Detect which cell encompasses the target text, then output its [X, Y] center coordinate. 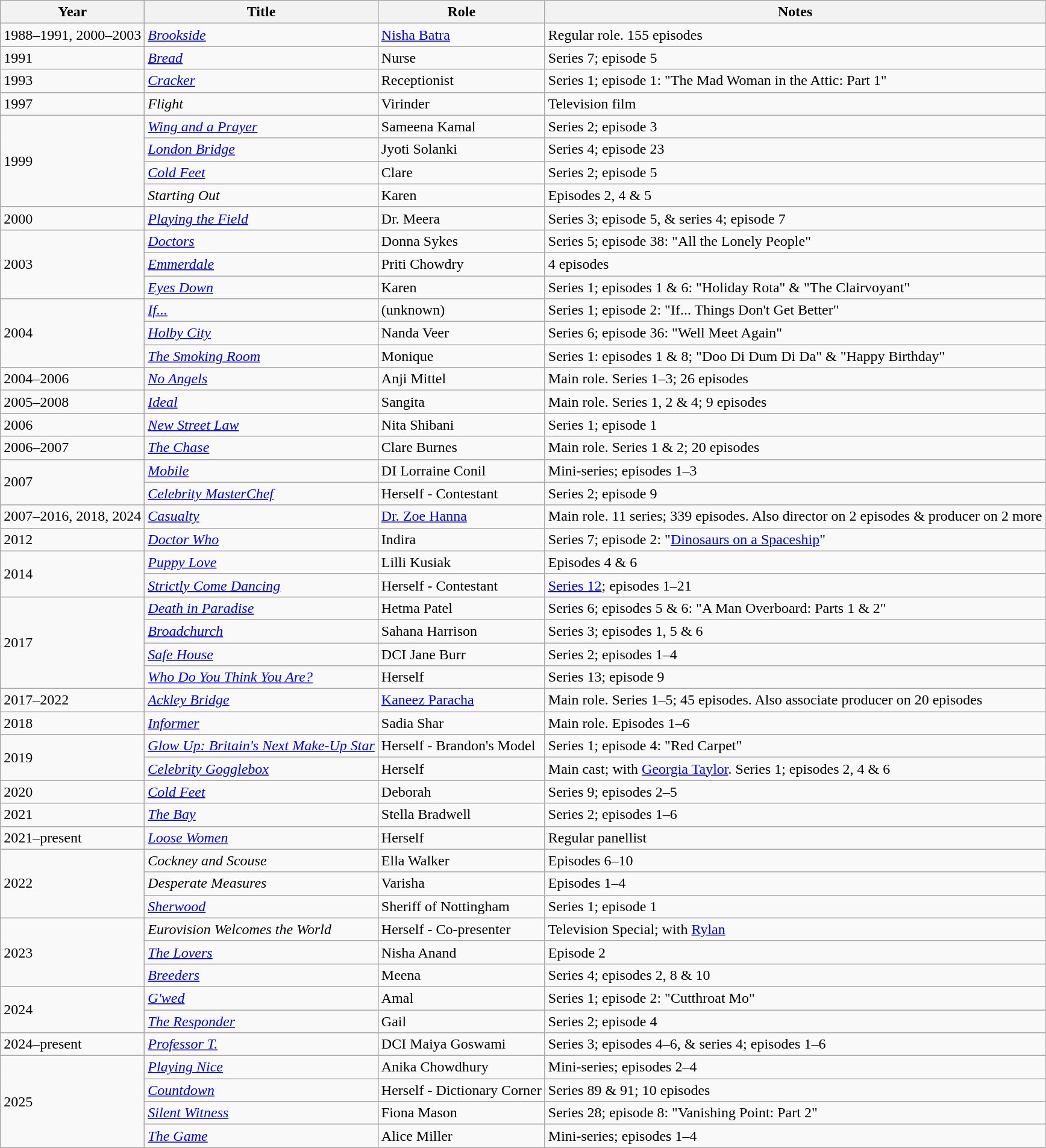
Flight [261, 104]
2021–present [72, 838]
Holby City [261, 333]
Ackley Bridge [261, 700]
Notes [795, 12]
Anji Mittel [462, 379]
Episodes 4 & 6 [795, 562]
Amal [462, 998]
Regular role. 155 episodes [795, 35]
Clare Burnes [462, 448]
Main role. Series 1–3; 26 episodes [795, 379]
Series 7; episode 5 [795, 58]
Nanda Veer [462, 333]
Series 3; episodes 4–6, & series 4; episodes 1–6 [795, 1044]
Receptionist [462, 81]
2003 [72, 264]
Nisha Batra [462, 35]
2004–2006 [72, 379]
Eurovision Welcomes the World [261, 929]
Playing the Field [261, 218]
Sherwood [261, 906]
2006 [72, 425]
London Bridge [261, 149]
Sadia Shar [462, 723]
Fiona Mason [462, 1113]
4 episodes [795, 264]
Virinder [462, 104]
Series 6; episode 36: "Well Meet Again" [795, 333]
Desperate Measures [261, 883]
G'wed [261, 998]
Hetma Patel [462, 608]
Role [462, 12]
Dr. Zoe Hanna [462, 516]
Series 2; episodes 1–4 [795, 654]
Celebrity Gogglebox [261, 769]
Playing Nice [261, 1067]
Herself - Dictionary Corner [462, 1090]
Sangita [462, 402]
1997 [72, 104]
2017 [72, 642]
The Bay [261, 815]
2019 [72, 757]
Mini-series; episodes 2–4 [795, 1067]
2012 [72, 539]
Alice Miller [462, 1136]
Anika Chowdhury [462, 1067]
The Game [261, 1136]
Bread [261, 58]
2024–present [72, 1044]
Varisha [462, 883]
Meena [462, 975]
Lilli Kusiak [462, 562]
Series 1; episode 4: "Red Carpet" [795, 746]
Death in Paradise [261, 608]
Informer [261, 723]
Episodes 6–10 [795, 861]
Safe House [261, 654]
Series 4; episodes 2, 8 & 10 [795, 975]
Series 2; episode 3 [795, 127]
Title [261, 12]
Cockney and Scouse [261, 861]
The Lovers [261, 952]
Clare [462, 172]
Herself - Co-presenter [462, 929]
Series 5; episode 38: "All the Lonely People" [795, 241]
2021 [72, 815]
Series 2; episodes 1–6 [795, 815]
If... [261, 310]
Doctor Who [261, 539]
Monique [462, 356]
Series 28; episode 8: "Vanishing Point: Part 2" [795, 1113]
Puppy Love [261, 562]
Series 2; episode 9 [795, 494]
Series 13; episode 9 [795, 677]
2007–2016, 2018, 2024 [72, 516]
Episode 2 [795, 952]
Countdown [261, 1090]
Series 1; episode 2: "Cutthroat Mo" [795, 998]
2014 [72, 574]
Stella Bradwell [462, 815]
Celebrity MasterChef [261, 494]
Emmerdale [261, 264]
Sameena Kamal [462, 127]
Television film [795, 104]
Sheriff of Nottingham [462, 906]
Series 1: episodes 1 & 8; "Doo Di Dum Di Da" & "Happy Birthday" [795, 356]
The Smoking Room [261, 356]
Mini-series; episodes 1–3 [795, 471]
2022 [72, 883]
2023 [72, 952]
2020 [72, 792]
Series 2; episode 4 [795, 1021]
Series 1; episode 2: "If... Things Don't Get Better" [795, 310]
Priti Chowdry [462, 264]
Ideal [261, 402]
Series 9; episodes 2–5 [795, 792]
Series 2; episode 5 [795, 172]
Year [72, 12]
Indira [462, 539]
2007 [72, 482]
Series 3; episode 5, & series 4; episode 7 [795, 218]
Series 7; episode 2: "Dinosaurs on a Spaceship" [795, 539]
Nisha Anand [462, 952]
Eyes Down [261, 287]
Ella Walker [462, 861]
Series 3; episodes 1, 5 & 6 [795, 631]
Mini-series; episodes 1–4 [795, 1136]
Regular panellist [795, 838]
1999 [72, 161]
Mobile [261, 471]
Professor T. [261, 1044]
Episodes 1–4 [795, 883]
No Angels [261, 379]
Doctors [261, 241]
New Street Law [261, 425]
Dr. Meera [462, 218]
DI Lorraine Conil [462, 471]
Donna Sykes [462, 241]
2004 [72, 333]
Who Do You Think You Are? [261, 677]
Breeders [261, 975]
Loose Women [261, 838]
Broadchurch [261, 631]
Herself - Brandon's Model [462, 746]
2017–2022 [72, 700]
Brookside [261, 35]
Series 89 & 91; 10 episodes [795, 1090]
Wing and a Prayer [261, 127]
1991 [72, 58]
Episodes 2, 4 & 5 [795, 195]
2024 [72, 1009]
2018 [72, 723]
Main role. Series 1–5; 45 episodes. Also associate producer on 20 episodes [795, 700]
Main role. Episodes 1–6 [795, 723]
Starting Out [261, 195]
Series 12; episodes 1–21 [795, 585]
Main cast; with Georgia Taylor. Series 1; episodes 2, 4 & 6 [795, 769]
Sahana Harrison [462, 631]
Television Special; with Rylan [795, 929]
Cracker [261, 81]
2000 [72, 218]
Series 6; episodes 5 & 6: "A Man Overboard: Parts 1 & 2" [795, 608]
DCI Jane Burr [462, 654]
Kaneez Paracha [462, 700]
2005–2008 [72, 402]
1993 [72, 81]
DCI Maiya Goswami [462, 1044]
The Chase [261, 448]
Nita Shibani [462, 425]
1988–1991, 2000–2003 [72, 35]
2006–2007 [72, 448]
Series 1; episode 1: "The Mad Woman in the Attic: Part 1" [795, 81]
Jyoti Solanki [462, 149]
Main role. Series 1 & 2; 20 episodes [795, 448]
Gail [462, 1021]
Strictly Come Dancing [261, 585]
Casualty [261, 516]
Deborah [462, 792]
Nurse [462, 58]
2025 [72, 1102]
Main role. 11 series; 339 episodes. Also director on 2 episodes & producer on 2 more [795, 516]
Silent Witness [261, 1113]
Series 4; episode 23 [795, 149]
(unknown) [462, 310]
The Responder [261, 1021]
Glow Up: Britain's Next Make-Up Star [261, 746]
Series 1; episodes 1 & 6: "Holiday Rota" & "The Clairvoyant" [795, 287]
Main role. Series 1, 2 & 4; 9 episodes [795, 402]
